Locate the cell with the specified text and output its [x, y] center coordinate. 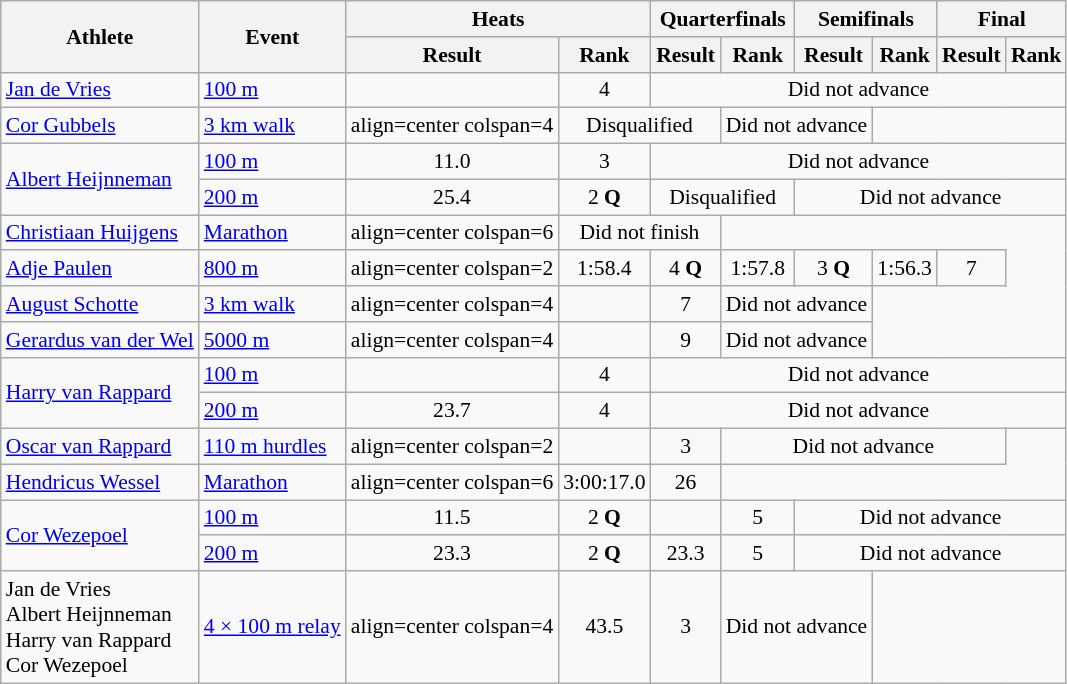
Final [1002, 19]
Jan de Vries Albert Heijnneman Harry van Rappard Cor Wezepoel [100, 627]
1:56.3 [904, 269]
Cor Gubbels [100, 126]
Hendricus Wessel [100, 482]
26 [686, 482]
23.7 [452, 411]
5000 m [272, 340]
11.0 [452, 162]
3 Q [834, 269]
Christiaan Huijgens [100, 233]
4 × 100 m relay [272, 627]
11.5 [452, 518]
Oscar van Rappard [100, 447]
Adje Paulen [100, 269]
Semifinals [866, 19]
Event [272, 36]
Athlete [100, 36]
Heats [498, 19]
Did not finish [639, 233]
August Schotte [100, 304]
3:00:17.0 [604, 482]
800 m [272, 269]
Cor Wezepoel [100, 536]
Harry van Rappard [100, 392]
110 m hurdles [272, 447]
4 Q [686, 269]
1:57.8 [758, 269]
Jan de Vries [100, 90]
25.4 [452, 197]
9 [686, 340]
1:58.4 [604, 269]
43.5 [604, 627]
Quarterfinals [723, 19]
Gerardus van der Wel [100, 340]
Albert Heijnneman [100, 180]
